Capture the cell that displays the provided text and extract its [x, y] central coordinate. 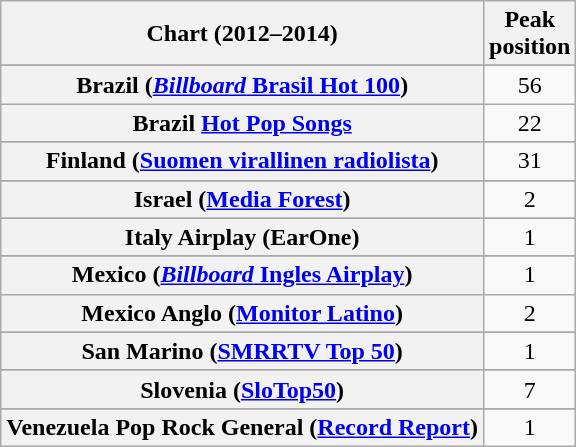
Slovenia (SloTop50) [242, 389]
Italy Airplay (EarOne) [242, 237]
San Marino (SMRRTV Top 50) [242, 351]
31 [530, 161]
Brazil Hot Pop Songs [242, 123]
Brazil (Billboard Brasil Hot 100) [242, 85]
Israel (Media Forest) [242, 199]
Mexico (Billboard Ingles Airplay) [242, 275]
Chart (2012–2014) [242, 34]
7 [530, 389]
Peakposition [530, 34]
Mexico Anglo (Monitor Latino) [242, 313]
22 [530, 123]
Finland (Suomen virallinen radiolista) [242, 161]
Venezuela Pop Rock General (Record Report) [242, 427]
56 [530, 85]
